Find where the given text appears and provide that cell's center as (x, y) coordinate. 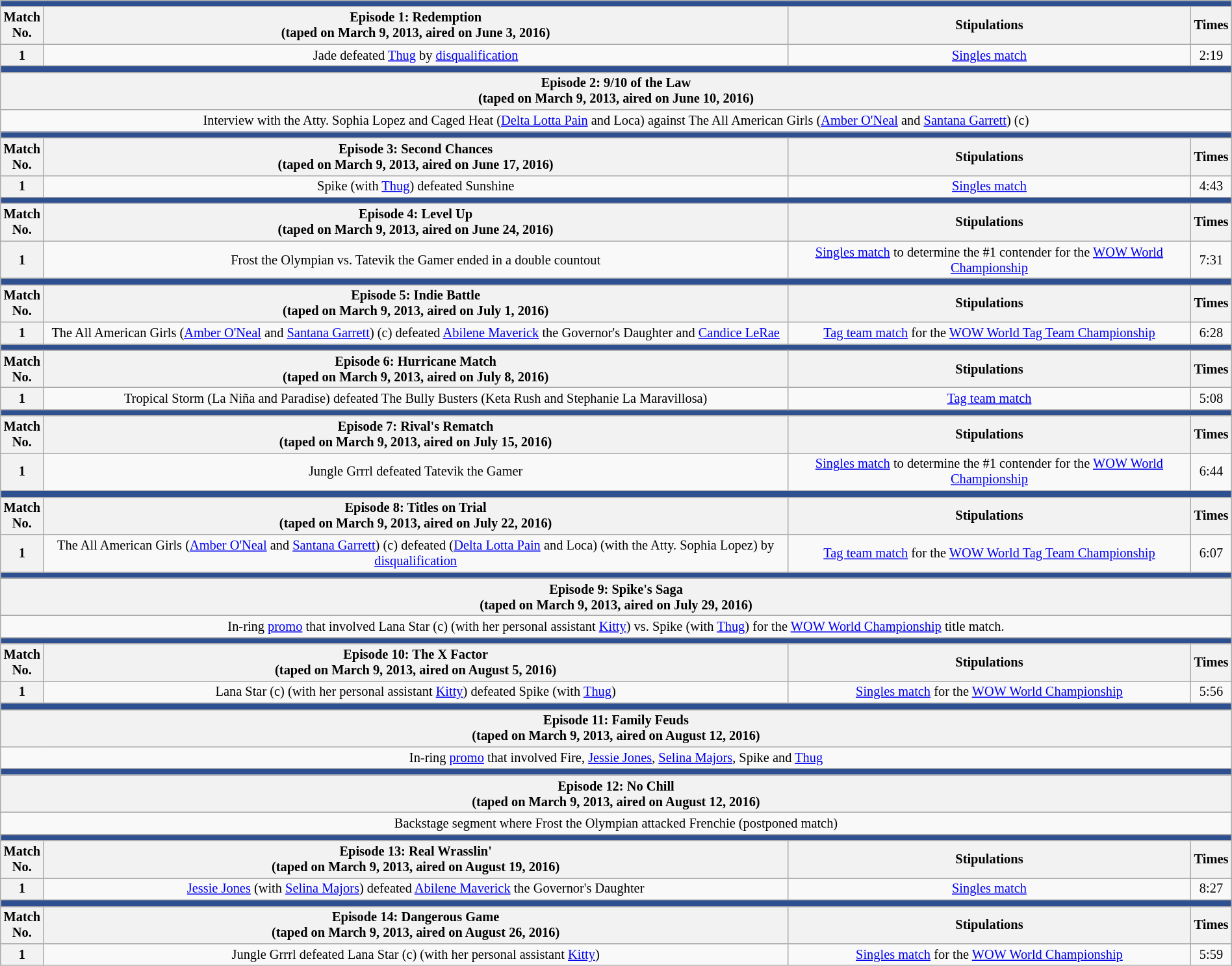
7:31 (1211, 260)
Episode 4: Level Up(taped on March 9, 2013, aired on June 24, 2016) (416, 222)
Episode 9: Spike's Saga(taped on March 9, 2013, aired on July 29, 2016) (616, 597)
Jungle Grrrl defeated Tatevik the Gamer (416, 472)
Jessie Jones (with Selina Majors) defeated Abilene Maverick the Governor's Daughter (416, 889)
6:28 (1211, 333)
The All American Girls (Amber O'Neal and Santana Garrett) (c) defeated (Delta Lotta Pain and Loca) (with the Atty. Sophia Lopez) by disqualification (416, 553)
8:27 (1211, 889)
4:43 (1211, 186)
Backstage segment where Frost the Olympian attacked Frenchie (postponed match) (616, 823)
Episode 3: Second Chances(taped on March 9, 2013, aired on June 17, 2016) (416, 157)
Episode 14: Dangerous Game(taped on March 9, 2013, aired on August 26, 2016) (416, 925)
Episode 11: Family Feuds(taped on March 9, 2013, aired on August 12, 2016) (616, 728)
Tropical Storm (La Niña and Paradise) defeated The Bully Busters (Keta Rush and Stephanie La Maravillosa) (416, 398)
Tag team match (989, 398)
2:19 (1211, 55)
Lana Star (c) (with her personal assistant Kitty) defeated Spike (with Thug) (416, 692)
Frost the Olympian vs. Tatevik the Gamer ended in a double countout (416, 260)
Episode 10: The X Factor(taped on March 9, 2013, aired on August 5, 2016) (416, 663)
6:07 (1211, 553)
5:08 (1211, 398)
6:44 (1211, 472)
Episode 5: Indie Battle(taped on March 9, 2013, aired on July 1, 2016) (416, 303)
In-ring promo that involved Fire, Jessie Jones, Selina Majors, Spike and Thug (616, 757)
5:56 (1211, 692)
Spike (with Thug) defeated Sunshine (416, 186)
The All American Girls (Amber O'Neal and Santana Garrett) (c) defeated Abilene Maverick the Governor's Daughter and Candice LeRae (416, 333)
Episode 12: No Chill(taped on March 9, 2013, aired on August 12, 2016) (616, 794)
5:59 (1211, 954)
Episode 1: Redemption(taped on March 9, 2013, aired on June 3, 2016) (416, 25)
Jade defeated Thug by disqualification (416, 55)
Episode 7: Rival's Rematch(taped on March 9, 2013, aired on July 15, 2016) (416, 435)
Jungle Grrrl defeated Lana Star (c) (with her personal assistant Kitty) (416, 954)
Episode 13: Real Wrasslin'(taped on March 9, 2013, aired on August 19, 2016) (416, 859)
Episode 8: Titles on Trial(taped on March 9, 2013, aired on July 22, 2016) (416, 516)
In-ring promo that involved Lana Star (c) (with her personal assistant Kitty) vs. Spike (with Thug) for the WOW World Championship title match. (616, 626)
Episode 6: Hurricane Match(taped on March 9, 2013, aired on July 8, 2016) (416, 369)
Episode 2: 9/10 of the Law(taped on March 9, 2013, aired on June 10, 2016) (616, 91)
